Scan for the cell matching the given text and deliver its [X, Y] coordinate at center. 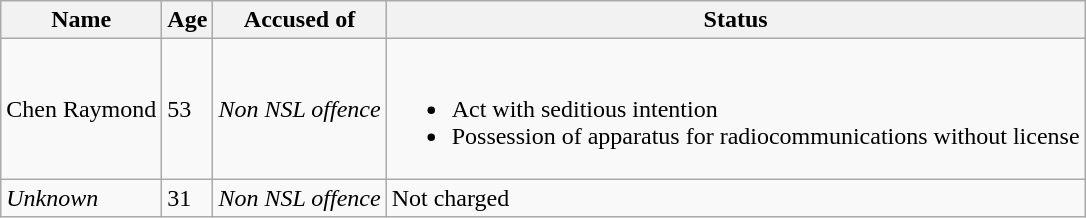
Not charged [736, 198]
Act with seditious intentionPossession of apparatus for radiocommunications without license [736, 109]
Chen Raymond [82, 109]
Accused of [300, 20]
Status [736, 20]
Unknown [82, 198]
53 [188, 109]
Age [188, 20]
31 [188, 198]
Name [82, 20]
